For the text-containing cell, return its midpoint in (X, Y) coordinate format. 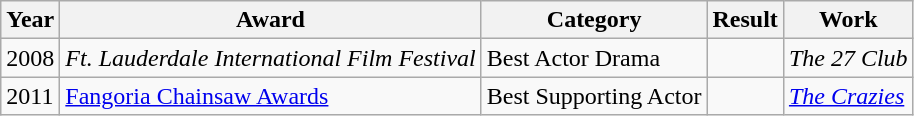
2011 (30, 96)
Year (30, 20)
Best Supporting Actor (594, 96)
Result (745, 20)
Award (270, 20)
Ft. Lauderdale International Film Festival (270, 58)
The Crazies (848, 96)
Fangoria Chainsaw Awards (270, 96)
2008 (30, 58)
The 27 Club (848, 58)
Best Actor Drama (594, 58)
Work (848, 20)
Category (594, 20)
